Determine the (X, Y) coordinate at the center of the cell enclosing the given text.  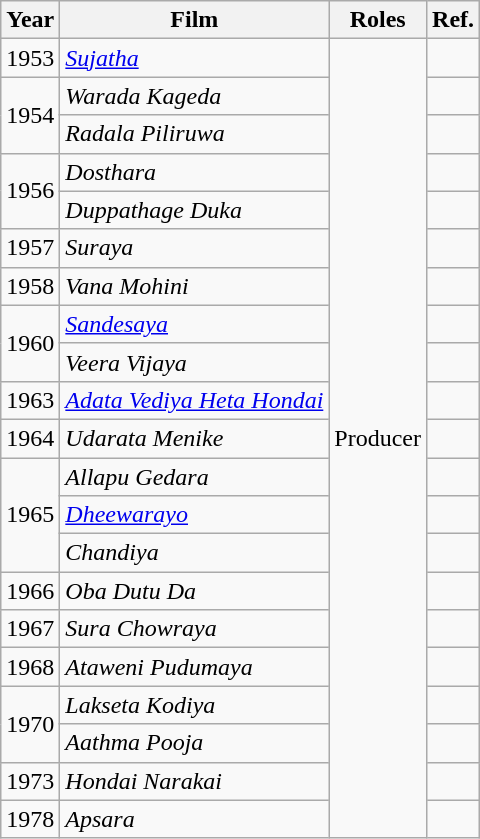
Hondai Narakai (194, 781)
1956 (30, 191)
Dheewarayo (194, 515)
1960 (30, 343)
1978 (30, 819)
Duppathage Duka (194, 210)
Film (194, 20)
Warada Kageda (194, 96)
1963 (30, 400)
Apsara (194, 819)
1967 (30, 629)
1973 (30, 781)
Suraya (194, 248)
Ref. (454, 20)
Vana Mohini (194, 286)
Sujatha (194, 58)
1958 (30, 286)
1968 (30, 667)
Allapu Gedara (194, 477)
1957 (30, 248)
Lakseta Kodiya (194, 705)
Sura Chowraya (194, 629)
Veera Vijaya (194, 362)
Ataweni Pudumaya (194, 667)
Roles (378, 20)
1966 (30, 591)
Oba Dutu Da (194, 591)
Year (30, 20)
Udarata Menike (194, 438)
Chandiya (194, 553)
Aathma Pooja (194, 743)
Adata Vediya Heta Hondai (194, 400)
1964 (30, 438)
1970 (30, 724)
1965 (30, 515)
Radala Piliruwa (194, 134)
Sandesaya (194, 324)
Dosthara (194, 172)
Producer (378, 438)
1954 (30, 115)
1953 (30, 58)
